Provide the [X, Y] coordinate of the cell's center where the given text is located.  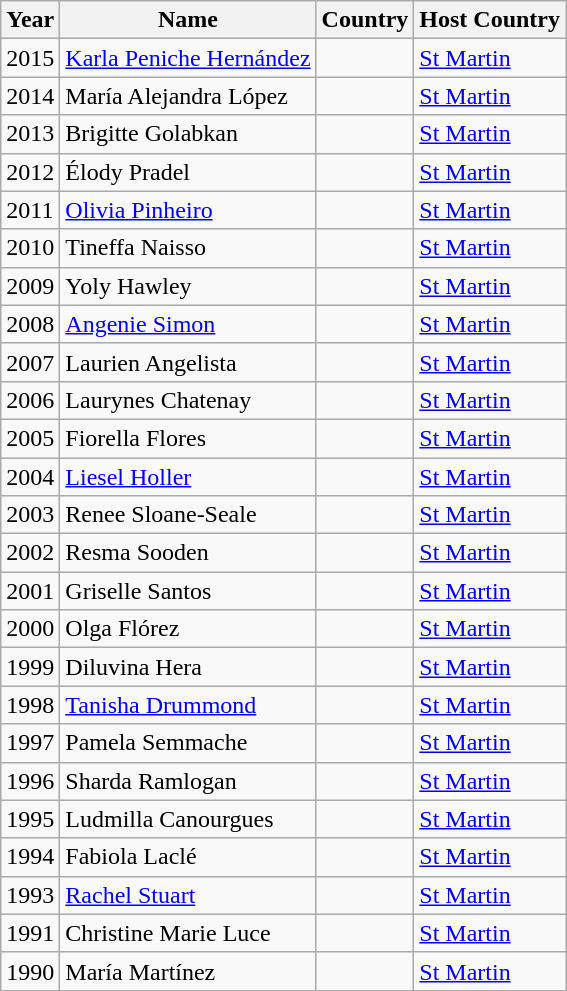
Christine Marie Luce [188, 933]
2010 [30, 248]
Fiorella Flores [188, 438]
2003 [30, 515]
Élody Pradel [188, 172]
Laurynes Chatenay [188, 400]
1990 [30, 971]
1999 [30, 667]
2012 [30, 172]
Brigitte Golabkan [188, 134]
2013 [30, 134]
María Martínez [188, 971]
Olivia Pinheiro [188, 210]
Laurien Angelista [188, 362]
Angenie Simon [188, 324]
Renee Sloane-Seale [188, 515]
Resma Sooden [188, 553]
Rachel Stuart [188, 895]
Yoly Hawley [188, 286]
Host Country [490, 20]
Fabiola Laclé [188, 857]
2009 [30, 286]
2006 [30, 400]
Year [30, 20]
2008 [30, 324]
Pamela Semmache [188, 743]
2001 [30, 591]
1991 [30, 933]
2002 [30, 553]
1995 [30, 819]
Diluvina Hera [188, 667]
1997 [30, 743]
2014 [30, 96]
Tineffa Naisso [188, 248]
Name [188, 20]
Ludmilla Canourgues [188, 819]
2007 [30, 362]
1994 [30, 857]
1996 [30, 781]
1993 [30, 895]
Tanisha Drummond [188, 705]
Olga Flórez [188, 629]
Karla Peniche Hernández [188, 58]
1998 [30, 705]
2011 [30, 210]
Griselle Santos [188, 591]
2015 [30, 58]
2000 [30, 629]
María Alejandra López [188, 96]
Sharda Ramlogan [188, 781]
2004 [30, 477]
Liesel Holler [188, 477]
2005 [30, 438]
Country [365, 20]
